Pinpoint the cell where the given text exists, returning its [x, y] midpoint coordinate. 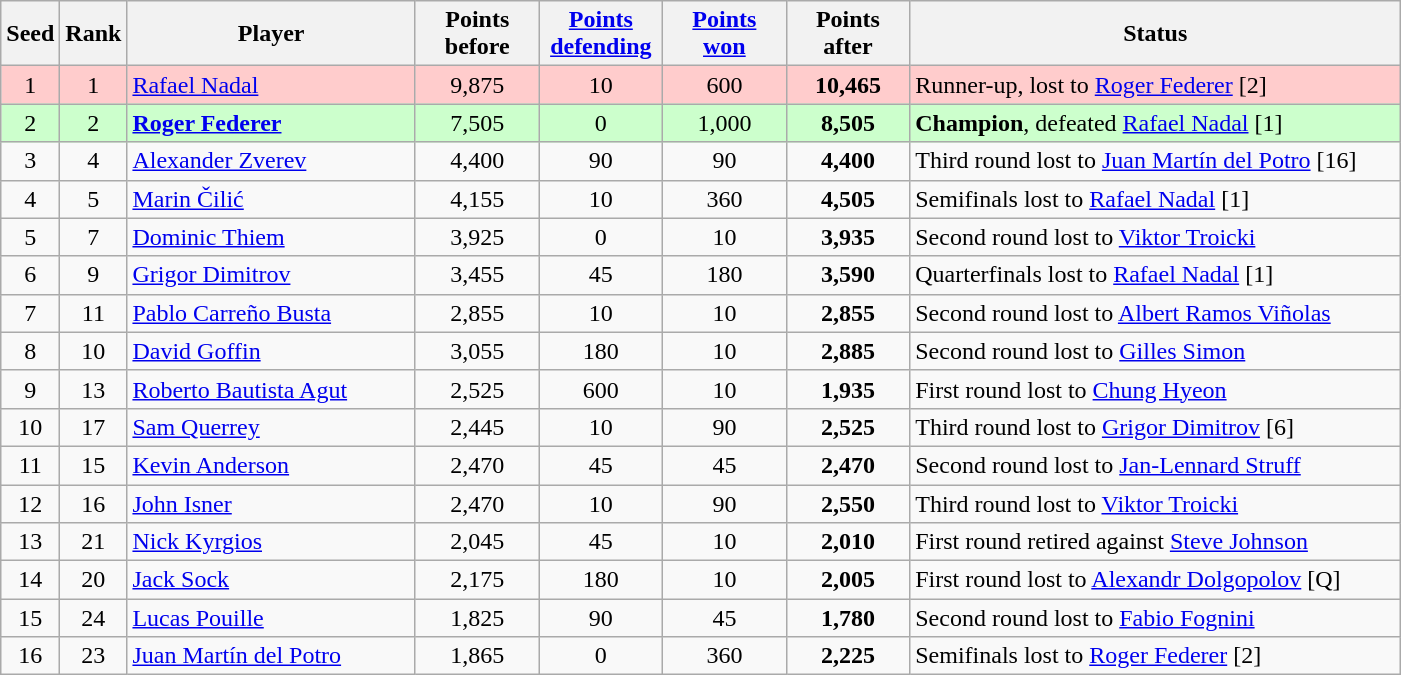
2,550 [848, 503]
Roger Federer [272, 123]
23 [94, 656]
4,505 [848, 199]
3,055 [477, 351]
John Isner [272, 503]
Kevin Anderson [272, 465]
David Goffin [272, 351]
Second round lost to Viktor Troicki [1156, 237]
Grigor Dimitrov [272, 275]
Runner-up, lost to Roger Federer [2] [1156, 85]
Second round lost to Albert Ramos Viñolas [1156, 313]
3 [30, 161]
1,825 [477, 618]
24 [94, 618]
8 [30, 351]
Jack Sock [272, 580]
10,465 [848, 85]
Champion, defeated Rafael Nadal [1] [1156, 123]
Roberto Bautista Agut [272, 389]
21 [94, 542]
Semifinals lost to Roger Federer [2] [1156, 656]
3,935 [848, 237]
Alexander Zverev [272, 161]
8,505 [848, 123]
Points before [477, 34]
Player [272, 34]
Juan Martín del Potro [272, 656]
Quarterfinals lost to Rafael Nadal [1] [1156, 275]
4,155 [477, 199]
Points won [725, 34]
3,590 [848, 275]
3,925 [477, 237]
First round retired against Steve Johnson [1156, 542]
Points after [848, 34]
Third round lost to Juan Martín del Potro [16] [1156, 161]
Status [1156, 34]
9,875 [477, 85]
2,885 [848, 351]
14 [30, 580]
Dominic Thiem [272, 237]
Semifinals lost to Rafael Nadal [1] [1156, 199]
Second round lost to Fabio Fognini [1156, 618]
Seed [30, 34]
Sam Querrey [272, 427]
Rank [94, 34]
1,780 [848, 618]
1,935 [848, 389]
Nick Kyrgios [272, 542]
17 [94, 427]
12 [30, 503]
Second round lost to Gilles Simon [1156, 351]
First round lost to Chung Hyeon [1156, 389]
3,455 [477, 275]
Pablo Carreño Busta [272, 313]
Second round lost to Jan-Lennard Struff [1156, 465]
2,045 [477, 542]
2,005 [848, 580]
Third round lost to Viktor Troicki [1156, 503]
6 [30, 275]
2,445 [477, 427]
Third round lost to Grigor Dimitrov [6] [1156, 427]
2,175 [477, 580]
2,225 [848, 656]
Lucas Pouille [272, 618]
Rafael Nadal [272, 85]
7,505 [477, 123]
1,000 [725, 123]
1,865 [477, 656]
20 [94, 580]
Points defending [601, 34]
First round lost to Alexandr Dolgopolov [Q] [1156, 580]
Marin Čilić [272, 199]
2,010 [848, 542]
